Pinpoint the cell where the given text exists, returning its [X, Y] midpoint coordinate. 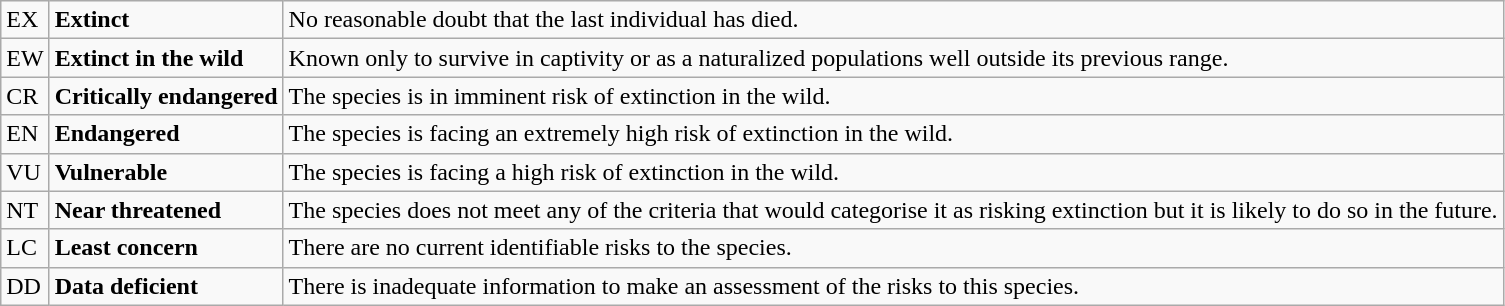
Near threatened [166, 210]
Least concern [166, 248]
The species is in imminent risk of extinction in the wild. [893, 96]
Critically endangered [166, 96]
Extinct in the wild [166, 58]
There are no current identifiable risks to the species. [893, 248]
NT [25, 210]
EN [25, 134]
LC [25, 248]
Extinct [166, 20]
Known only to survive in captivity or as a naturalized populations well outside its previous range. [893, 58]
EW [25, 58]
DD [25, 286]
Endangered [166, 134]
The species is facing an extremely high risk of extinction in the wild. [893, 134]
Vulnerable [166, 172]
No reasonable doubt that the last individual has died. [893, 20]
Data deficient [166, 286]
The species does not meet any of the criteria that would categorise it as risking extinction but it is likely to do so in the future. [893, 210]
VU [25, 172]
The species is facing a high risk of extinction in the wild. [893, 172]
CR [25, 96]
EX [25, 20]
There is inadequate information to make an assessment of the risks to this species. [893, 286]
